Identify which cell holds the provided text, then report its (x, y) central coordinate. 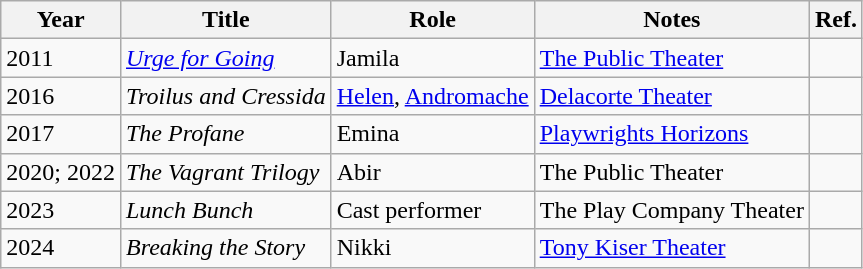
Tony Kiser Theater (672, 248)
Jamila (432, 58)
Title (226, 20)
Abir (432, 172)
Nikki (432, 248)
Troilus and Cressida (226, 96)
2016 (61, 96)
Cast performer (432, 210)
Helen, Andromache (432, 96)
2017 (61, 134)
Emina (432, 134)
Urge for Going (226, 58)
Ref. (836, 20)
The Vagrant Trilogy (226, 172)
Delacorte Theater (672, 96)
Breaking the Story (226, 248)
The Play Company Theater (672, 210)
Notes (672, 20)
2020; 2022 (61, 172)
Year (61, 20)
Playwrights Horizons (672, 134)
Lunch Bunch (226, 210)
The Profane (226, 134)
2023 (61, 210)
Role (432, 20)
2024 (61, 248)
2011 (61, 58)
